Return the [X, Y] coordinate for the center point of the cell that contains the specified text.  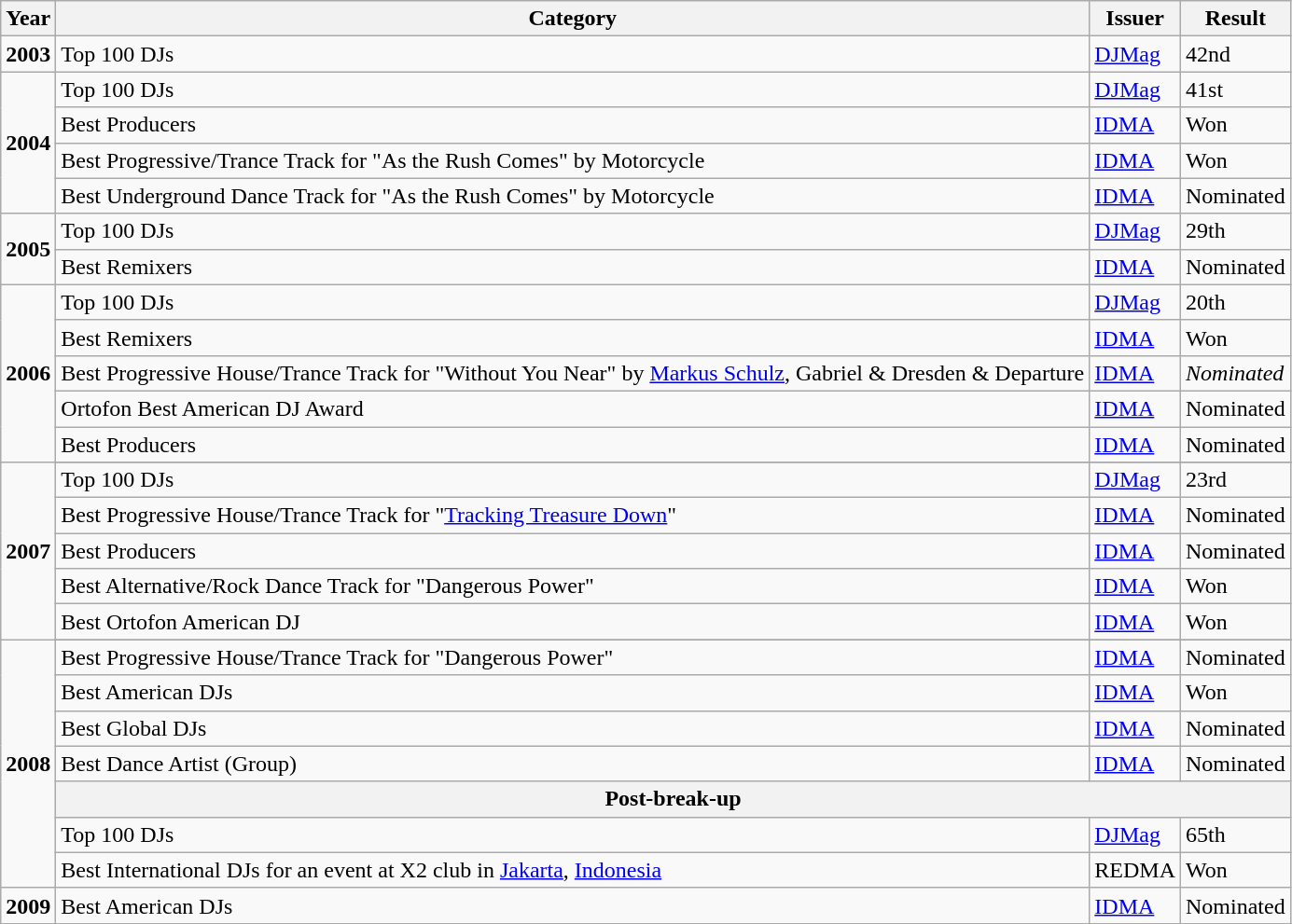
Best Progressive/Trance Track for "As the Rush Comes" by Motorcycle [573, 160]
2005 [28, 249]
Result [1236, 19]
Ortofon Best American DJ Award [573, 408]
Issuer [1135, 19]
Best Underground Dance Track for "As the Rush Comes" by Motorcycle [573, 196]
Best Progressive House/Trance Track for "Dangerous Power" [573, 657]
65th [1236, 834]
REDMA [1135, 870]
23rd [1236, 480]
Best Dance Artist (Group) [573, 764]
2003 [28, 54]
42nd [1236, 54]
41st [1236, 90]
Best International DJs for an event at X2 club in Jakarta, Indonesia [573, 870]
Year [28, 19]
2009 [28, 905]
2007 [28, 551]
2004 [28, 143]
Best Ortofon American DJ [573, 622]
Best Progressive House/Trance Track for "Tracking Treasure Down" [573, 516]
Post-break-up [674, 799]
Best Progressive House/Trance Track for "Without You Near" by Markus Schulz, Gabriel & Dresden & Departure [573, 373]
2006 [28, 373]
29th [1236, 231]
2008 [28, 764]
Category [573, 19]
20th [1236, 302]
Best Global DJs [573, 728]
Best Alternative/Rock Dance Track for "Dangerous Power" [573, 586]
